Locate the cell with the specified text and output its [x, y] center coordinate. 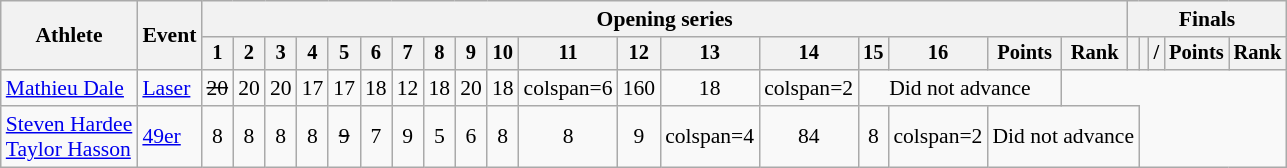
colspan=6 [568, 88]
2 [249, 54]
Finals [1207, 19]
15 [873, 54]
Mathieu Dale [70, 88]
49er [169, 136]
/ [1156, 54]
Athlete [70, 36]
16 [938, 54]
14 [808, 54]
Laser [169, 88]
160 [640, 88]
13 [710, 54]
Opening series [664, 19]
11 [568, 54]
colspan=4 [710, 136]
4 [313, 54]
3 [281, 54]
Steven HardeeTaylor Hasson [70, 136]
84 [808, 136]
10 [503, 54]
Event [169, 36]
1 [217, 54]
